Return the [X, Y] coordinate for the center point of the cell that contains the specified text.  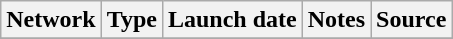
Source [412, 20]
Type [132, 20]
Launch date [232, 20]
Notes [336, 20]
Network [51, 20]
